Capture the cell that displays the provided text and extract its [X, Y] central coordinate. 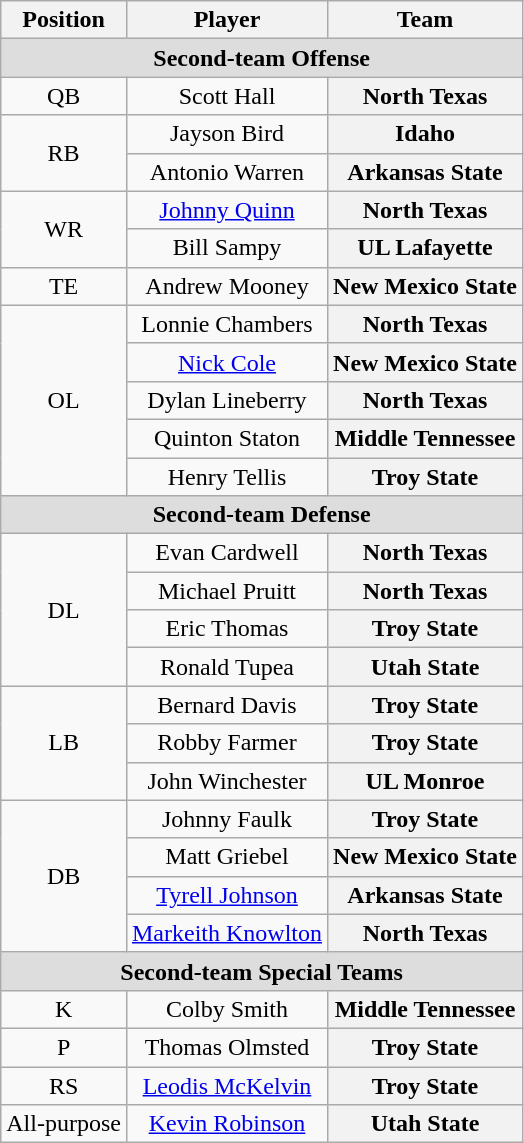
UL Lafayette [426, 248]
Michael Pruitt [226, 591]
Jayson Bird [226, 134]
WR [64, 229]
Scott Hall [226, 96]
John Winchester [226, 781]
Andrew Mooney [226, 286]
Henry Tellis [226, 477]
Thomas Olmsted [226, 1047]
QB [64, 96]
TE [64, 286]
Bill Sampy [226, 248]
Team [426, 20]
Dylan Lineberry [226, 400]
DB [64, 876]
Second-team Special Teams [262, 971]
P [64, 1047]
Second-team Defense [262, 515]
Colby Smith [226, 1009]
Evan Cardwell [226, 553]
All-purpose [64, 1124]
UL Monroe [426, 781]
Markeith Knowlton [226, 933]
K [64, 1009]
Johnny Quinn [226, 210]
Quinton Staton [226, 438]
LB [64, 743]
Lonnie Chambers [226, 324]
Position [64, 20]
Bernard Davis [226, 705]
DL [64, 610]
OL [64, 400]
Eric Thomas [226, 629]
Leodis McKelvin [226, 1085]
Tyrell Johnson [226, 895]
Matt Griebel [226, 857]
RS [64, 1085]
Johnny Faulk [226, 819]
Player [226, 20]
Antonio Warren [226, 172]
Second-team Offense [262, 58]
RB [64, 153]
Robby Farmer [226, 743]
Idaho [426, 134]
Nick Cole [226, 362]
Kevin Robinson [226, 1124]
Ronald Tupea [226, 667]
